For the text-containing cell, return its midpoint in (x, y) coordinate format. 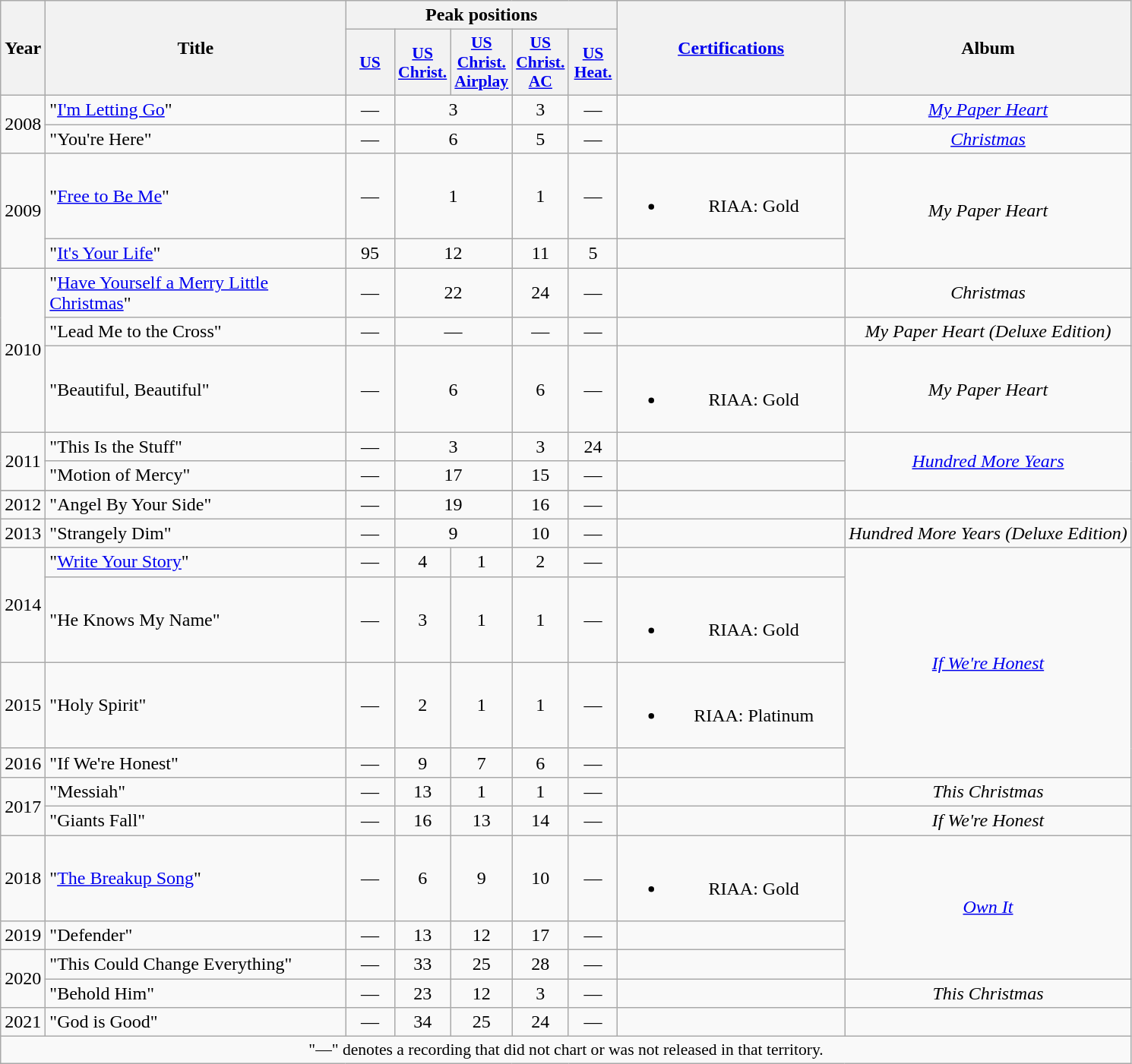
2013 (23, 533)
2014 (23, 605)
2016 (23, 762)
US Christ. (422, 62)
Certifications (731, 49)
23 (422, 993)
"Lead Me to the Cross" (196, 332)
"You're Here" (196, 139)
"Defender" (196, 936)
My Paper Heart (Deluxe Edition) (988, 332)
"If We're Honest" (196, 762)
2021 (23, 1022)
19 (453, 504)
"God is Good" (196, 1022)
"Messiah" (196, 791)
2018 (23, 878)
2017 (23, 806)
"I'm Letting Go" (196, 109)
"Free to Be Me" (196, 196)
95 (370, 254)
"It's Your Life" (196, 254)
2008 (23, 124)
2012 (23, 504)
"Write Your Story" (196, 562)
US (370, 62)
"Giants Fall" (196, 820)
28 (540, 965)
"—" denotes a recording that did not chart or was not released in that territory. (567, 1050)
"Have Yourself a Merry Little Christmas" (196, 293)
"Angel By Your Side" (196, 504)
2010 (23, 350)
11 (540, 254)
RIAA: Platinum (731, 705)
"This Is the Stuff" (196, 447)
USChrist. AC (540, 62)
US Heat. (593, 62)
33 (422, 965)
Own It (988, 907)
Year (23, 49)
"He Knows My Name" (196, 620)
2015 (23, 705)
2019 (23, 936)
2020 (23, 979)
"Motion of Mercy" (196, 475)
Album (988, 49)
"This Could Change Everything" (196, 965)
2011 (23, 461)
22 (453, 293)
4 (422, 562)
"Behold Him" (196, 993)
"Strangely Dim" (196, 533)
7 (482, 762)
34 (422, 1022)
Hundred More Years (988, 461)
"Holy Spirit" (196, 705)
Hundred More Years (Deluxe Edition) (988, 533)
Title (196, 49)
15 (540, 475)
Peak positions (482, 15)
14 (540, 820)
"Beautiful, Beautiful" (196, 389)
"The Breakup Song" (196, 878)
USChrist.Airplay (482, 62)
2009 (23, 211)
